Output the (x, y) coordinate of the center of the cell containing the given text.  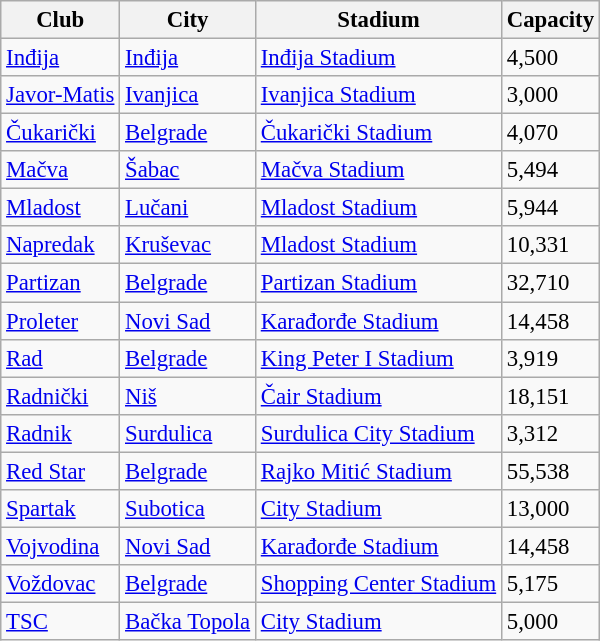
Mačva Stadium (378, 170)
Bačka Topola (188, 621)
Čair Stadium (378, 396)
Lučani (188, 208)
Radnički (60, 396)
King Peter I Stadium (378, 358)
Spartak (60, 509)
Voždovac (60, 584)
3,919 (550, 358)
Javor-Matis (60, 95)
Šabac (188, 170)
Rad (60, 358)
Proleter (60, 321)
55,538 (550, 471)
Partizan (60, 283)
Inđija Stadium (378, 58)
Mačva (60, 170)
Radnik (60, 433)
Surdulica (188, 433)
5,494 (550, 170)
Red Star (60, 471)
4,070 (550, 133)
Napredak (60, 245)
Partizan Stadium (378, 283)
Ivanjica (188, 95)
Shopping Center Stadium (378, 584)
Kruševac (188, 245)
Vojvodina (60, 546)
4,500 (550, 58)
5,944 (550, 208)
3,312 (550, 433)
5,000 (550, 621)
Rajko Mitić Stadium (378, 471)
18,151 (550, 396)
Mladost (60, 208)
Stadium (378, 20)
City (188, 20)
32,710 (550, 283)
Subotica (188, 509)
Ivanjica Stadium (378, 95)
13,000 (550, 509)
Čukarički Stadium (378, 133)
10,331 (550, 245)
3,000 (550, 95)
Surdulica City Stadium (378, 433)
Capacity (550, 20)
Niš (188, 396)
5,175 (550, 584)
Čukarički (60, 133)
TSC (60, 621)
Club (60, 20)
